Search for the cell housing the specified text and yield its (X, Y) center coordinate. 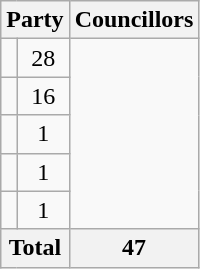
16 (43, 96)
28 (43, 58)
Total (35, 248)
Party (35, 20)
Councillors (134, 20)
47 (134, 248)
